Return the (x, y) coordinate for the center point of the cell that contains the specified text.  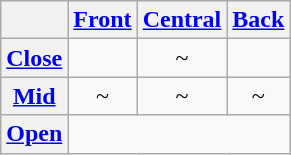
Open (34, 134)
Mid (34, 96)
Close (34, 58)
Central (182, 20)
Front (102, 20)
Back (258, 20)
